Identify which cell holds the provided text, then report its [X, Y] central coordinate. 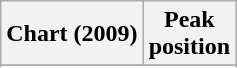
Peakposition [189, 34]
Chart (2009) [72, 34]
